Find where the given text appears and provide that cell's center as [x, y] coordinate. 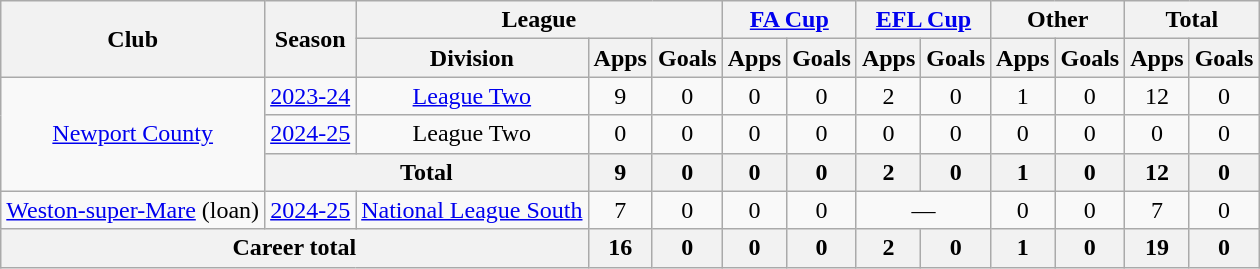
16 [620, 248]
Career total [294, 248]
19 [1157, 248]
Division [472, 58]
Other [1058, 20]
— [923, 210]
League [540, 20]
National League South [472, 210]
Newport County [133, 134]
EFL Cup [923, 20]
Club [133, 39]
Weston-super-Mare (loan) [133, 210]
2023-24 [310, 96]
FA Cup [789, 20]
Season [310, 39]
